Find where the given text appears and provide that cell's center as [x, y] coordinate. 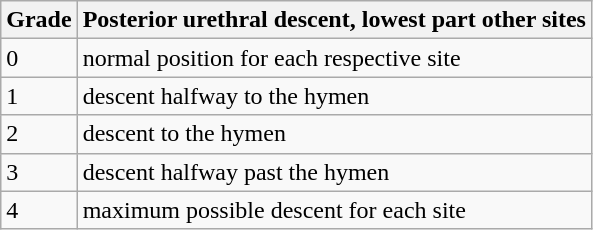
Grade [39, 20]
descent halfway past the hymen [334, 172]
descent to the hymen [334, 134]
normal position for each respective site [334, 58]
descent halfway to the hymen [334, 96]
1 [39, 96]
0 [39, 58]
Posterior urethral descent, lowest part other sites [334, 20]
3 [39, 172]
2 [39, 134]
maximum possible descent for each site [334, 210]
4 [39, 210]
